Detect which cell encompasses the target text, then output its (x, y) center coordinate. 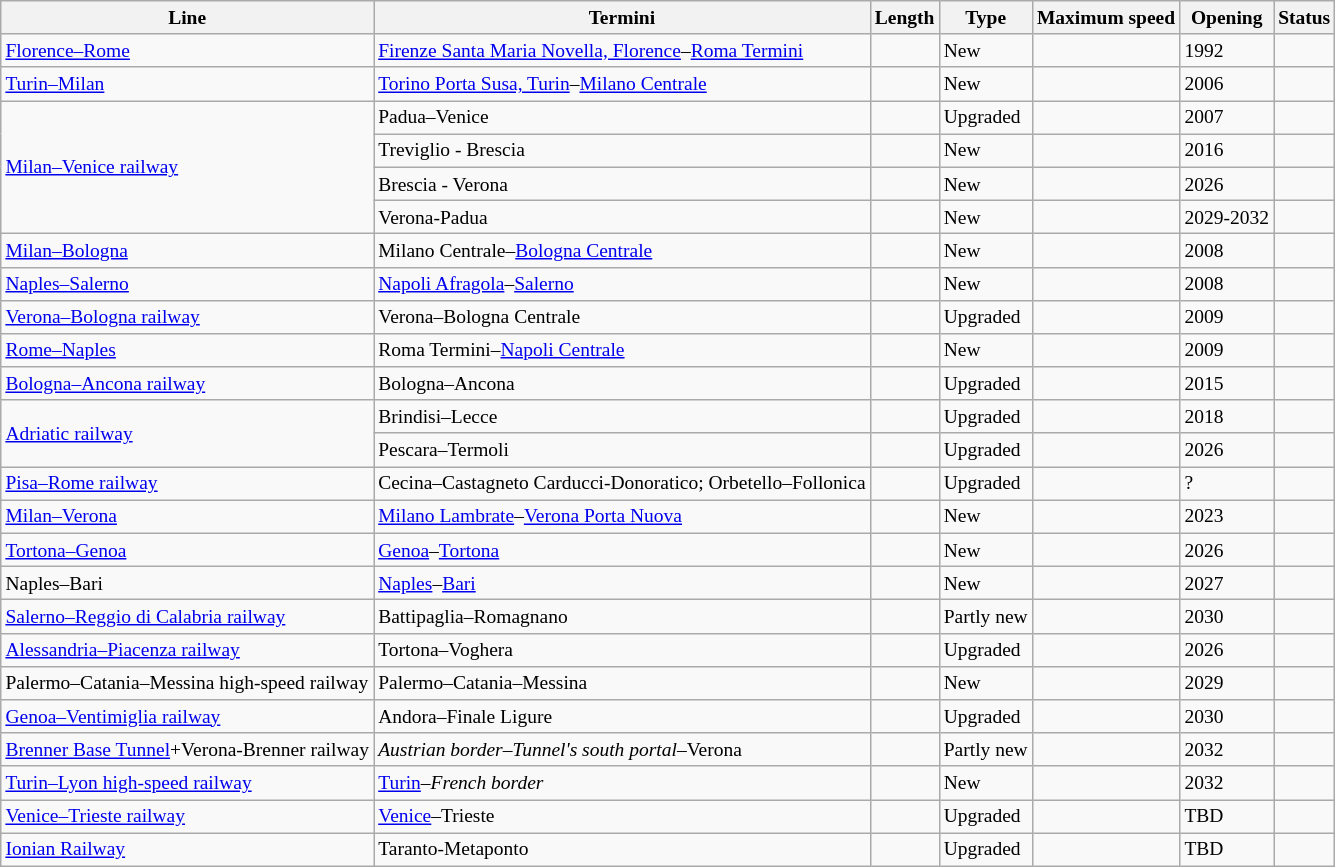
2016 (1227, 150)
2027 (1227, 584)
Brescia - Verona (622, 184)
Length (904, 18)
Opening (1227, 18)
? (1227, 484)
Type (986, 18)
Treviglio - Brescia (622, 150)
Tortona–Genoa (188, 550)
Brenner Base Tunnel+Verona-Brenner railway (188, 750)
Taranto-Metaponto (622, 850)
Venice–Trieste railway (188, 816)
2023 (1227, 516)
Naples–Salerno (188, 284)
Palermo–Catania–Messina high-speed railway (188, 682)
Venice–Trieste (622, 816)
Milan–Bologna (188, 250)
Alessandria–Piacenza railway (188, 650)
Austrian border–Tunnel's south portal–Verona (622, 750)
Padua–Venice (622, 118)
Turin–Milan (188, 84)
Maximum speed (1106, 18)
Turin–French border (622, 782)
Firenze Santa Maria Novella, Florence–Roma Termini (622, 50)
Palermo–Catania–Messina (622, 682)
Termini (622, 18)
1992 (1227, 50)
2006 (1227, 84)
Status (1304, 18)
2015 (1227, 384)
2029 (1227, 682)
Milano Centrale–Bologna Centrale (622, 250)
2018 (1227, 416)
Verona–Bologna railway (188, 316)
Genoa–Tortona (622, 550)
Adriatic railway (188, 434)
Andora–Finale Ligure (622, 716)
Ionian Railway (188, 850)
Torino Porta Susa, Turin–Milano Centrale (622, 84)
Battipaglia–Romagnano (622, 616)
Genoa–Ventimiglia railway (188, 716)
Verona-Padua (622, 216)
2007 (1227, 118)
Brindisi–Lecce (622, 416)
Tortona–Voghera (622, 650)
2029-2032 (1227, 216)
Bologna–Ancona railway (188, 384)
Florence–Rome (188, 50)
Cecina–Castagneto Carducci-Donoratico; Orbetello–Follonica (622, 484)
Roma Termini–Napoli Centrale (622, 350)
Turin–Lyon high-speed railway (188, 782)
Milan–Verona (188, 516)
Pescara–Termoli (622, 450)
Napoli Afragola–Salerno (622, 284)
Line (188, 18)
Rome–Naples (188, 350)
Bologna–Ancona (622, 384)
Milano Lambrate–Verona Porta Nuova (622, 516)
Verona–Bologna Centrale (622, 316)
Salerno–Reggio di Calabria railway (188, 616)
Pisa–Rome railway (188, 484)
Milan–Venice railway (188, 168)
